Search for the cell housing the specified text and yield its [x, y] center coordinate. 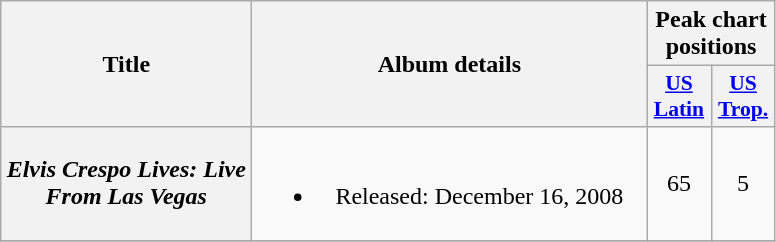
Title [126, 64]
Album details [450, 64]
Elvis Crespo Lives: Live From Las Vegas [126, 184]
Released: December 16, 2008 [450, 184]
USLatin [679, 96]
Peak chart positions [711, 34]
USTrop. [743, 96]
65 [679, 184]
5 [743, 184]
